Return the (X, Y) coordinate for the center point of the cell that contains the specified text.  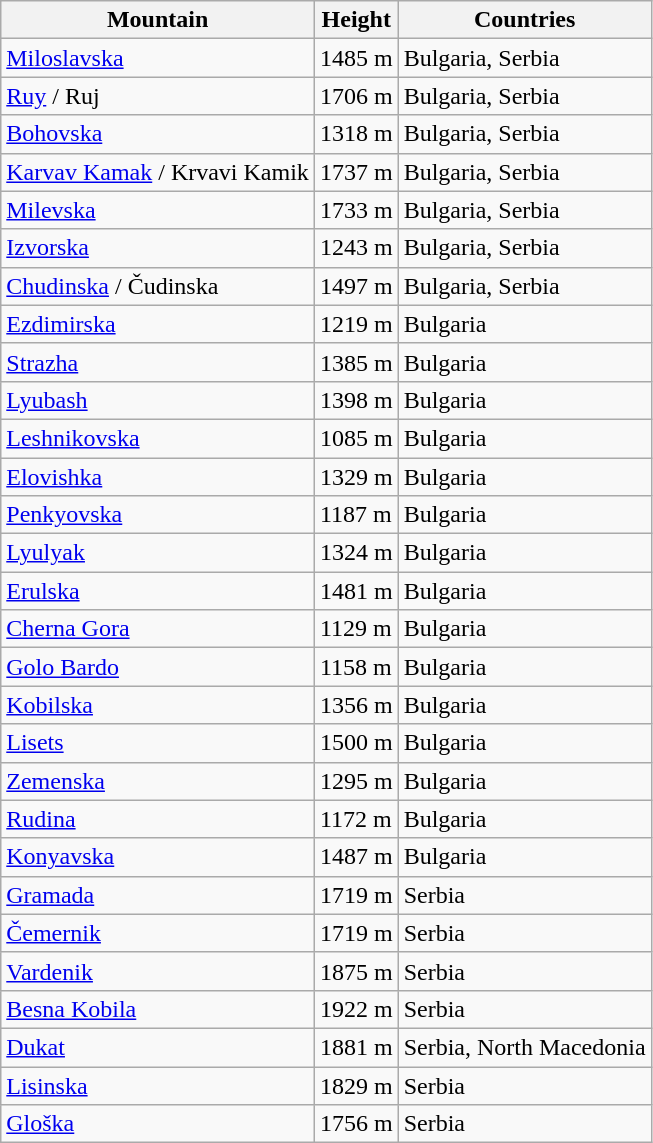
Karvav Kamak / Krvavi Kamik (158, 172)
Cherna Gora (158, 629)
1485 m (356, 58)
Mountain (158, 20)
Height (356, 20)
Gloška (158, 1124)
Elovishka (158, 477)
Lyulyak (158, 553)
Zemenska (158, 781)
Erulska (158, 591)
1295 m (356, 781)
1706 m (356, 96)
1172 m (356, 819)
Konyavska (158, 857)
1497 m (356, 286)
1756 m (356, 1124)
1922 m (356, 1009)
Bohovska (158, 134)
1385 m (356, 362)
1356 m (356, 705)
1881 m (356, 1047)
1500 m (356, 743)
1733 m (356, 210)
Miloslavska (158, 58)
1487 m (356, 857)
1243 m (356, 248)
Kobilska (158, 705)
Serbia, North Macedonia (524, 1047)
1481 m (356, 591)
Rudina (158, 819)
Penkyovska (158, 515)
1085 m (356, 438)
Čemernik (158, 933)
Besna Kobila (158, 1009)
Lisinska (158, 1085)
Gramada (158, 895)
Ezdimirska (158, 324)
1324 m (356, 553)
1219 m (356, 324)
1129 m (356, 629)
Chudinska / Čudinska (158, 286)
1875 m (356, 971)
1737 m (356, 172)
1829 m (356, 1085)
1318 m (356, 134)
1329 m (356, 477)
Dukat (158, 1047)
Milevska (158, 210)
Lisets (158, 743)
Golo Bardo (158, 667)
1187 m (356, 515)
Countries (524, 20)
Ruy / Ruj (158, 96)
Vardenik (158, 971)
1398 m (356, 400)
Lyubash (158, 400)
Leshnikovska (158, 438)
Izvorska (158, 248)
Strazha (158, 362)
1158 m (356, 667)
